Locate the cell with the specified text and output its (X, Y) center coordinate. 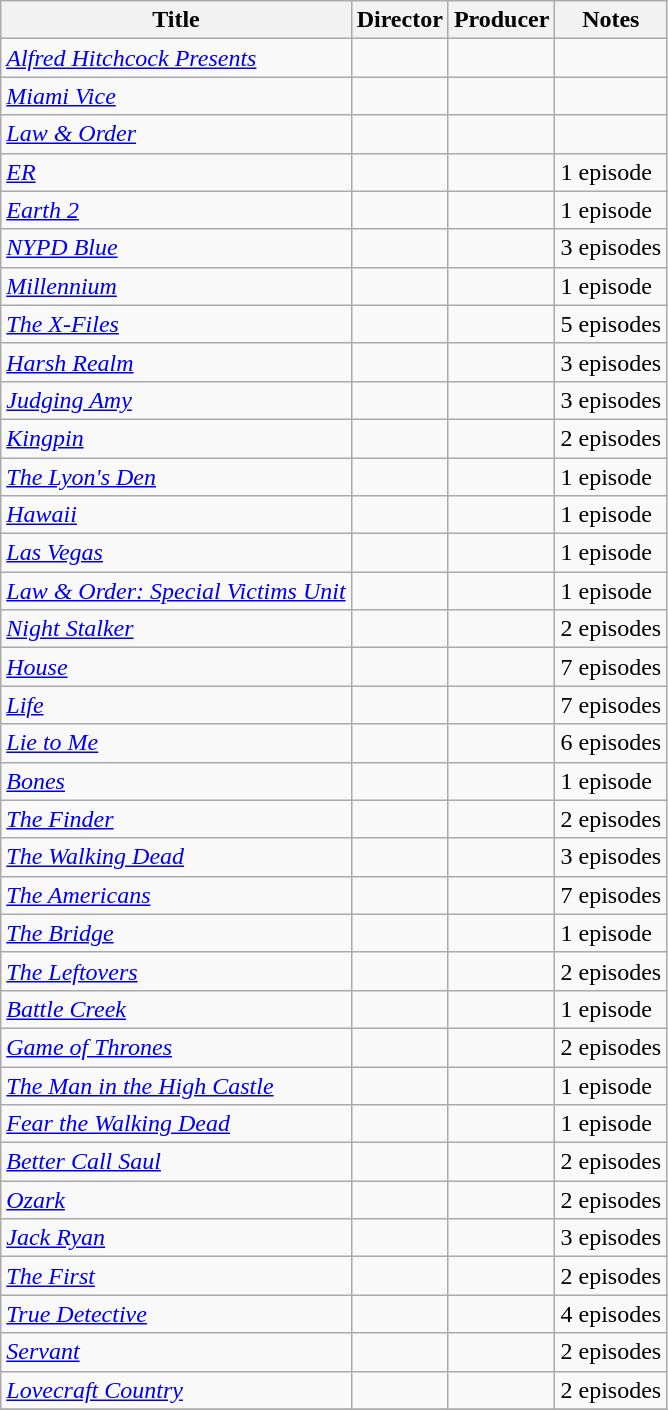
6 episodes (611, 743)
Kingpin (176, 438)
Law & Order: Special Victims Unit (176, 591)
Servant (176, 1352)
NYPD Blue (176, 248)
Law & Order (176, 134)
The Walking Dead (176, 857)
Miami Vice (176, 96)
Harsh Realm (176, 362)
The X-Files (176, 324)
House (176, 667)
The Americans (176, 895)
Ozark (176, 1200)
Life (176, 705)
Las Vegas (176, 553)
4 episodes (611, 1314)
True Detective (176, 1314)
Judging Amy (176, 400)
Title (176, 20)
Producer (502, 20)
Earth 2 (176, 210)
Game of Thrones (176, 1047)
Lie to Me (176, 743)
Bones (176, 781)
Night Stalker (176, 629)
Lovecraft Country (176, 1390)
Millennium (176, 286)
Notes (611, 20)
Better Call Saul (176, 1162)
Hawaii (176, 515)
5 episodes (611, 324)
Alfred Hitchcock Presents (176, 58)
ER (176, 172)
Fear the Walking Dead (176, 1124)
The Lyon's Den (176, 477)
The First (176, 1276)
The Man in the High Castle (176, 1085)
Director (400, 20)
The Leftovers (176, 971)
The Bridge (176, 933)
Battle Creek (176, 1009)
Jack Ryan (176, 1238)
The Finder (176, 819)
